Pinpoint the cell where the given text exists, returning its (X, Y) midpoint coordinate. 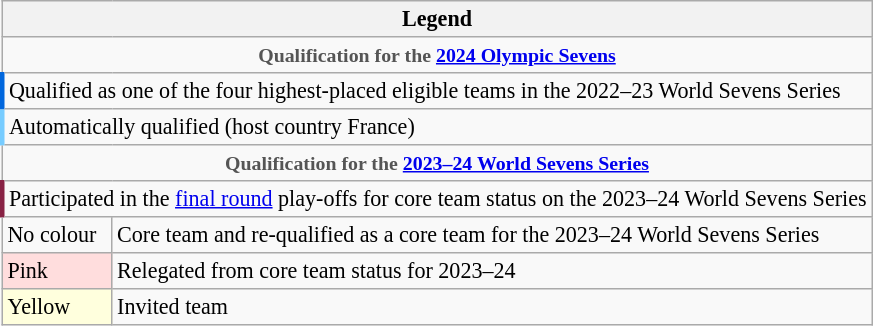
Legend (436, 18)
Pink (57, 270)
Invited team (492, 306)
Participated in the final round play-offs for core team status on the 2023–24 World Sevens Series (436, 199)
Core team and re-qualified as a core team for the 2023–24 World Sevens Series (492, 235)
Relegated from core team status for 2023–24 (492, 270)
Qualification for the 2024 Olympic Sevens (436, 54)
No colour (57, 235)
Yellow (57, 306)
Qualified as one of the four highest-placed eligible teams in the 2022–23 World Sevens Series (436, 91)
Automatically qualified (host country France) (436, 127)
Qualification for the 2023–24 World Sevens Series (436, 162)
